Identify which cell holds the provided text, then report its (X, Y) central coordinate. 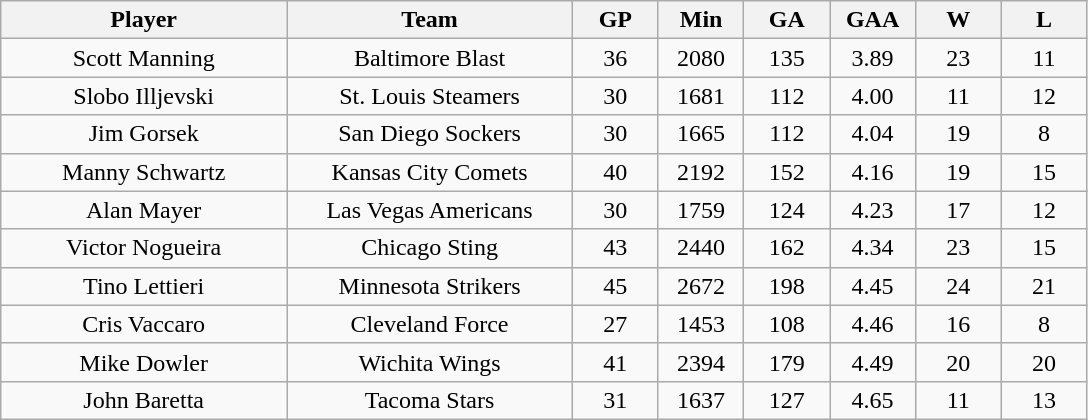
43 (615, 248)
4.00 (873, 96)
4.45 (873, 286)
Slobo Illjevski (144, 96)
2440 (701, 248)
162 (787, 248)
Alan Mayer (144, 210)
Min (701, 20)
1453 (701, 324)
1665 (701, 134)
L (1044, 20)
2394 (701, 362)
17 (958, 210)
Chicago Sting (430, 248)
24 (958, 286)
Player (144, 20)
41 (615, 362)
152 (787, 172)
Manny Schwartz (144, 172)
108 (787, 324)
21 (1044, 286)
179 (787, 362)
3.89 (873, 58)
40 (615, 172)
1759 (701, 210)
135 (787, 58)
2672 (701, 286)
Scott Manning (144, 58)
Tino Lettieri (144, 286)
4.65 (873, 400)
1637 (701, 400)
4.49 (873, 362)
1681 (701, 96)
Mike Dowler (144, 362)
San Diego Sockers (430, 134)
Las Vegas Americans (430, 210)
124 (787, 210)
13 (1044, 400)
4.46 (873, 324)
2192 (701, 172)
127 (787, 400)
45 (615, 286)
GAA (873, 20)
Team (430, 20)
198 (787, 286)
Cleveland Force (430, 324)
31 (615, 400)
Cris Vaccaro (144, 324)
John Baretta (144, 400)
16 (958, 324)
36 (615, 58)
GA (787, 20)
GP (615, 20)
Jim Gorsek (144, 134)
4.34 (873, 248)
Kansas City Comets (430, 172)
4.16 (873, 172)
St. Louis Steamers (430, 96)
27 (615, 324)
Victor Nogueira (144, 248)
4.23 (873, 210)
Baltimore Blast (430, 58)
W (958, 20)
Minnesota Strikers (430, 286)
2080 (701, 58)
4.04 (873, 134)
Tacoma Stars (430, 400)
Wichita Wings (430, 362)
